Provide the [X, Y] coordinate of the cell's center where the given text is located.  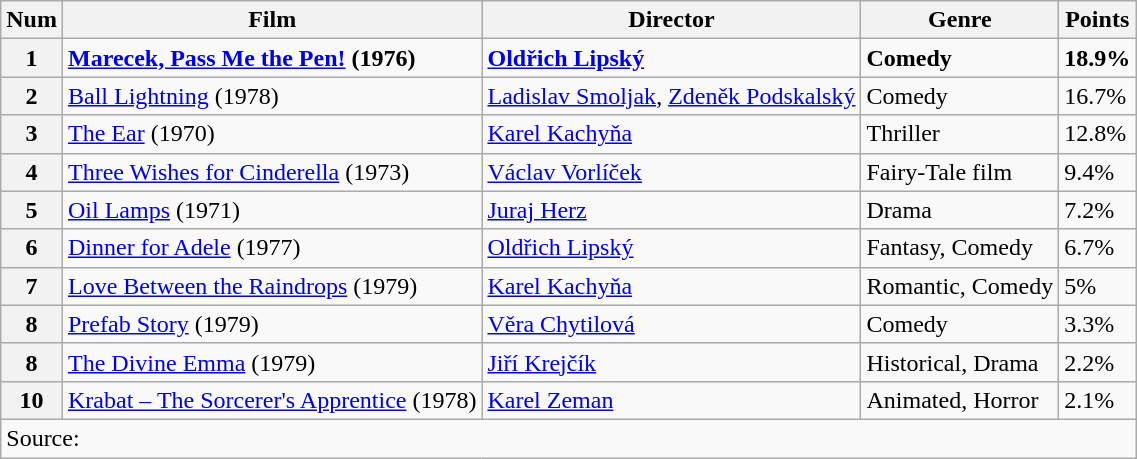
2.1% [1098, 400]
4 [32, 172]
Fairy-Tale film [960, 172]
Director [672, 20]
1 [32, 58]
Prefab Story (1979) [272, 324]
Juraj Herz [672, 210]
5 [32, 210]
Václav Vorlíček [672, 172]
Source: [568, 438]
Jiří Krejčík [672, 362]
Num [32, 20]
10 [32, 400]
The Ear (1970) [272, 134]
Animated, Horror [960, 400]
Film [272, 20]
6 [32, 248]
6.7% [1098, 248]
18.9% [1098, 58]
3.3% [1098, 324]
12.8% [1098, 134]
Oil Lamps (1971) [272, 210]
3 [32, 134]
Genre [960, 20]
Dinner for Adele (1977) [272, 248]
9.4% [1098, 172]
Karel Zeman [672, 400]
Historical, Drama [960, 362]
Marecek, Pass Me the Pen! (1976) [272, 58]
Krabat – The Sorcerer's Apprentice (1978) [272, 400]
7 [32, 286]
Points [1098, 20]
2.2% [1098, 362]
Thriller [960, 134]
Ball Lightning (1978) [272, 96]
The Divine Emma (1979) [272, 362]
7.2% [1098, 210]
2 [32, 96]
Three Wishes for Cinderella (1973) [272, 172]
Love Between the Raindrops (1979) [272, 286]
Fantasy, Comedy [960, 248]
Věra Chytilová [672, 324]
Romantic, Comedy [960, 286]
Drama [960, 210]
16.7% [1098, 96]
5% [1098, 286]
Ladislav Smoljak, Zdeněk Podskalský [672, 96]
